Detect which cell encompasses the target text, then output its (x, y) center coordinate. 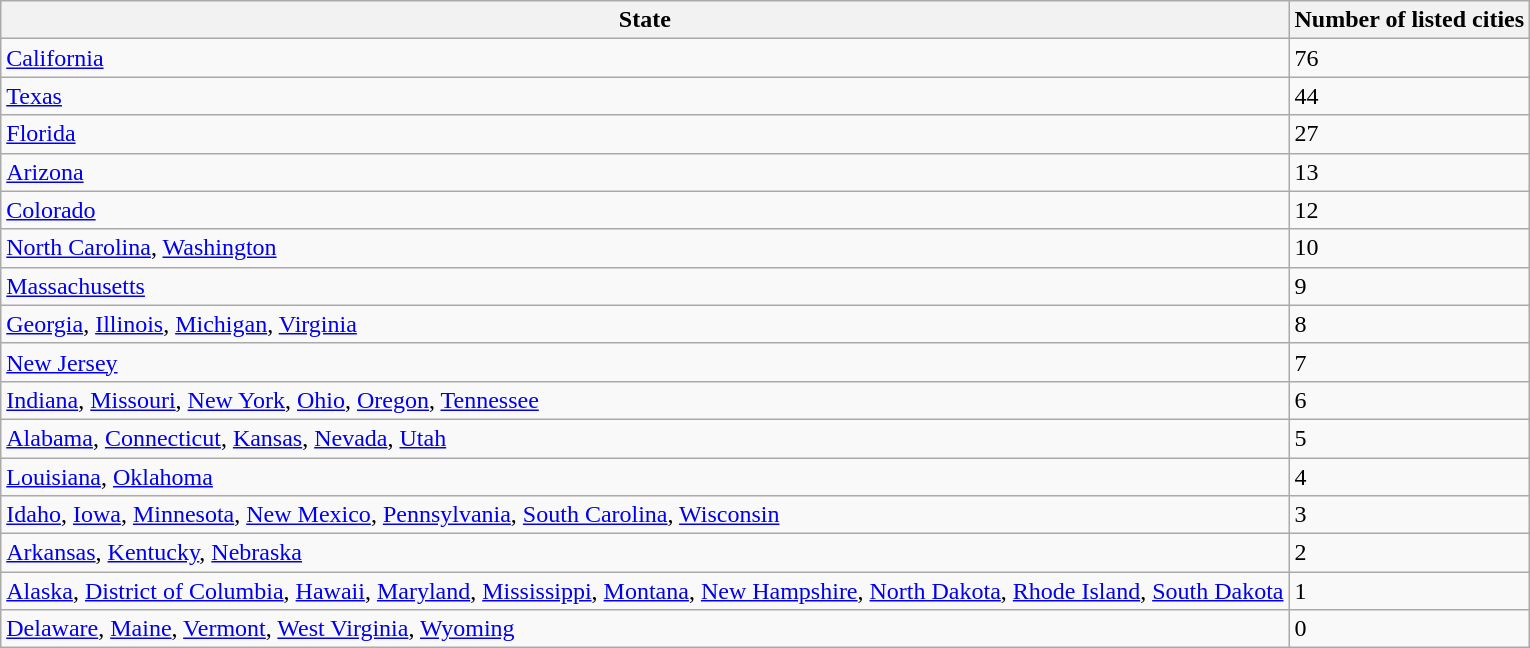
Delaware, Maine, Vermont, West Virginia, Wyoming (645, 629)
Colorado (645, 210)
Arizona (645, 172)
2 (1410, 553)
4 (1410, 477)
7 (1410, 362)
Number of listed cities (1410, 20)
Alaska, District of Columbia, Hawaii, Maryland, Mississippi, Montana, New Hampshire, North Dakota, Rhode Island, South Dakota (645, 591)
North Carolina, Washington (645, 248)
8 (1410, 324)
Texas (645, 96)
Georgia, Illinois, Michigan, Virginia (645, 324)
Idaho, Iowa, Minnesota, New Mexico, Pennsylvania, South Carolina, Wisconsin (645, 515)
13 (1410, 172)
27 (1410, 134)
State (645, 20)
Alabama, Connecticut, Kansas, Nevada, Utah (645, 438)
New Jersey (645, 362)
0 (1410, 629)
Massachusetts (645, 286)
44 (1410, 96)
Louisiana, Oklahoma (645, 477)
Indiana, Missouri, New York, Ohio, Oregon, Tennessee (645, 400)
Florida (645, 134)
Arkansas, Kentucky, Nebraska (645, 553)
5 (1410, 438)
California (645, 58)
1 (1410, 591)
9 (1410, 286)
12 (1410, 210)
3 (1410, 515)
76 (1410, 58)
10 (1410, 248)
6 (1410, 400)
